For the text-containing cell, return its midpoint in (x, y) coordinate format. 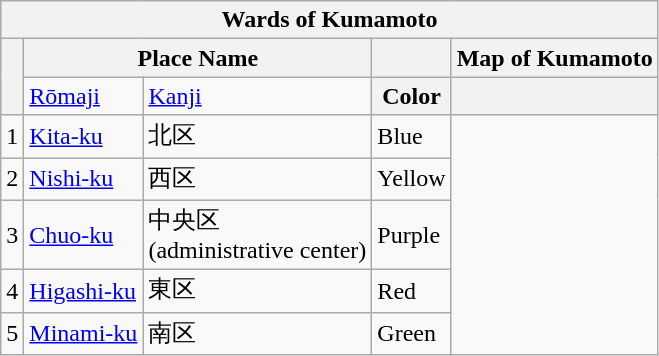
Color (412, 96)
Green (412, 334)
Chuo-ku (84, 235)
北区 (258, 136)
Wards of Kumamoto (330, 20)
Higashi-ku (84, 292)
Place Name (198, 58)
Nishi-ku (84, 180)
Yellow (412, 180)
南区 (258, 334)
Kanji (258, 96)
5 (12, 334)
Blue (412, 136)
Map of Kumamoto (554, 58)
東区 (258, 292)
中央区(administrative center) (258, 235)
Kita-ku (84, 136)
4 (12, 292)
1 (12, 136)
Minami-ku (84, 334)
西区 (258, 180)
Rōmaji (84, 96)
Purple (412, 235)
3 (12, 235)
2 (12, 180)
Red (412, 292)
